Capture the cell that displays the provided text and extract its [X, Y] central coordinate. 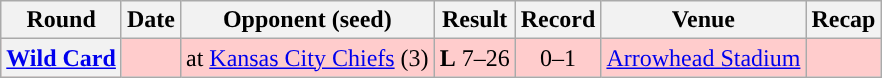
L 7–26 [474, 58]
Arrowhead Stadium [704, 58]
Result [474, 20]
Venue [704, 20]
at Kansas City Chiefs (3) [307, 58]
Wild Card [62, 58]
Round [62, 20]
0–1 [558, 58]
Recap [844, 20]
Opponent (seed) [307, 20]
Date [150, 20]
Record [558, 20]
